Provide the (X, Y) coordinate of the cell's center where the given text is located.  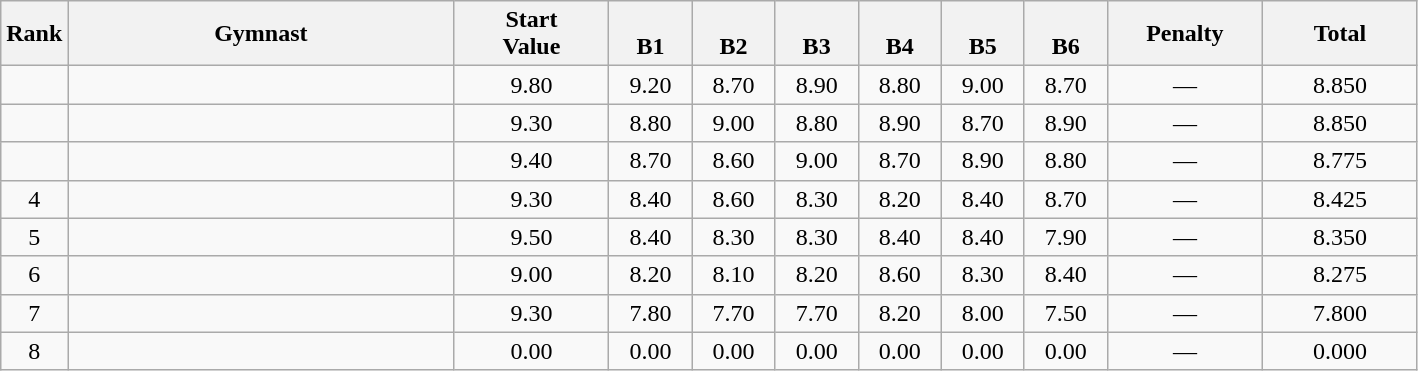
8.00 (982, 313)
6 (34, 275)
B3 (816, 34)
B1 (650, 34)
7.90 (1066, 237)
9.40 (532, 161)
7.80 (650, 313)
9.20 (650, 85)
9.50 (532, 237)
7 (34, 313)
8.10 (734, 275)
Total (1340, 34)
7.50 (1066, 313)
B4 (900, 34)
B5 (982, 34)
8.350 (1340, 237)
9.80 (532, 85)
B6 (1066, 34)
7.800 (1340, 313)
5 (34, 237)
StartValue (532, 34)
Gymnast (261, 34)
4 (34, 199)
8.425 (1340, 199)
0.000 (1340, 351)
8.275 (1340, 275)
8.775 (1340, 161)
B2 (734, 34)
Penalty (1184, 34)
Rank (34, 34)
8 (34, 351)
